Scan for the cell matching the given text and deliver its (x, y) coordinate at center. 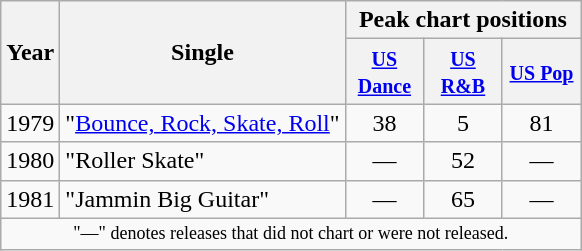
US R&B (464, 72)
Single (202, 52)
38 (384, 123)
1980 (30, 161)
― (542, 161)
US Pop (542, 72)
52 (464, 161)
Year (30, 52)
"Jammin Big Guitar" (202, 199)
65 (464, 199)
1979 (30, 123)
81 (542, 123)
1981 (30, 199)
US Dance (384, 72)
"Bounce, Rock, Skate, Roll" (202, 123)
"Roller Skate" (202, 161)
5 (464, 123)
"—" denotes releases that did not chart or were not released. (291, 234)
Peak chart positions (463, 20)
